Return the (X, Y) coordinate for the center point of the cell that contains the specified text.  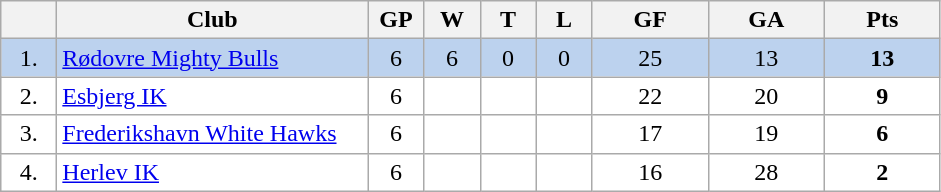
Rødovre Mighty Bulls (212, 58)
28 (766, 172)
T (508, 20)
2 (882, 172)
1. (29, 58)
Herlev IK (212, 172)
17 (650, 134)
2. (29, 96)
16 (650, 172)
Frederikshavn White Hawks (212, 134)
20 (766, 96)
Pts (882, 20)
19 (766, 134)
4. (29, 172)
25 (650, 58)
GP (396, 20)
L (564, 20)
W (452, 20)
22 (650, 96)
9 (882, 96)
GF (650, 20)
Club (212, 20)
Esbjerg IK (212, 96)
3. (29, 134)
GA (766, 20)
